Return the [x, y] coordinate for the center point of the cell that contains the specified text.  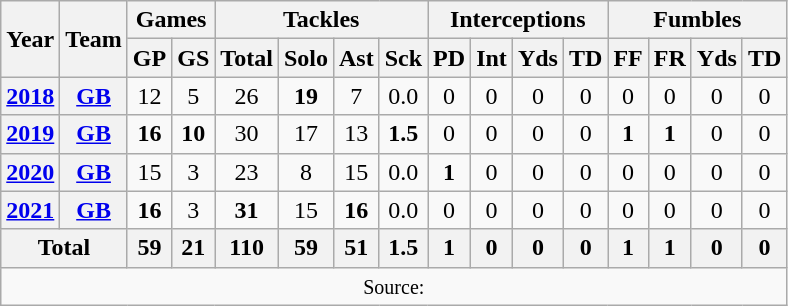
13 [356, 134]
Fumbles [698, 20]
Ast [356, 58]
Int [492, 58]
Source: [394, 286]
GS [194, 58]
Games [170, 20]
8 [306, 172]
2021 [30, 210]
2019 [30, 134]
2020 [30, 172]
FF [628, 58]
23 [247, 172]
19 [306, 96]
110 [247, 248]
2018 [30, 96]
31 [247, 210]
30 [247, 134]
GP [149, 58]
Team [94, 39]
21 [194, 248]
5 [194, 96]
Tackles [322, 20]
12 [149, 96]
Solo [306, 58]
7 [356, 96]
10 [194, 134]
Interceptions [518, 20]
51 [356, 248]
Year [30, 39]
17 [306, 134]
PD [450, 58]
26 [247, 96]
Sck [403, 58]
FR [670, 58]
